Output the [x, y] coordinate of the center of the cell containing the given text.  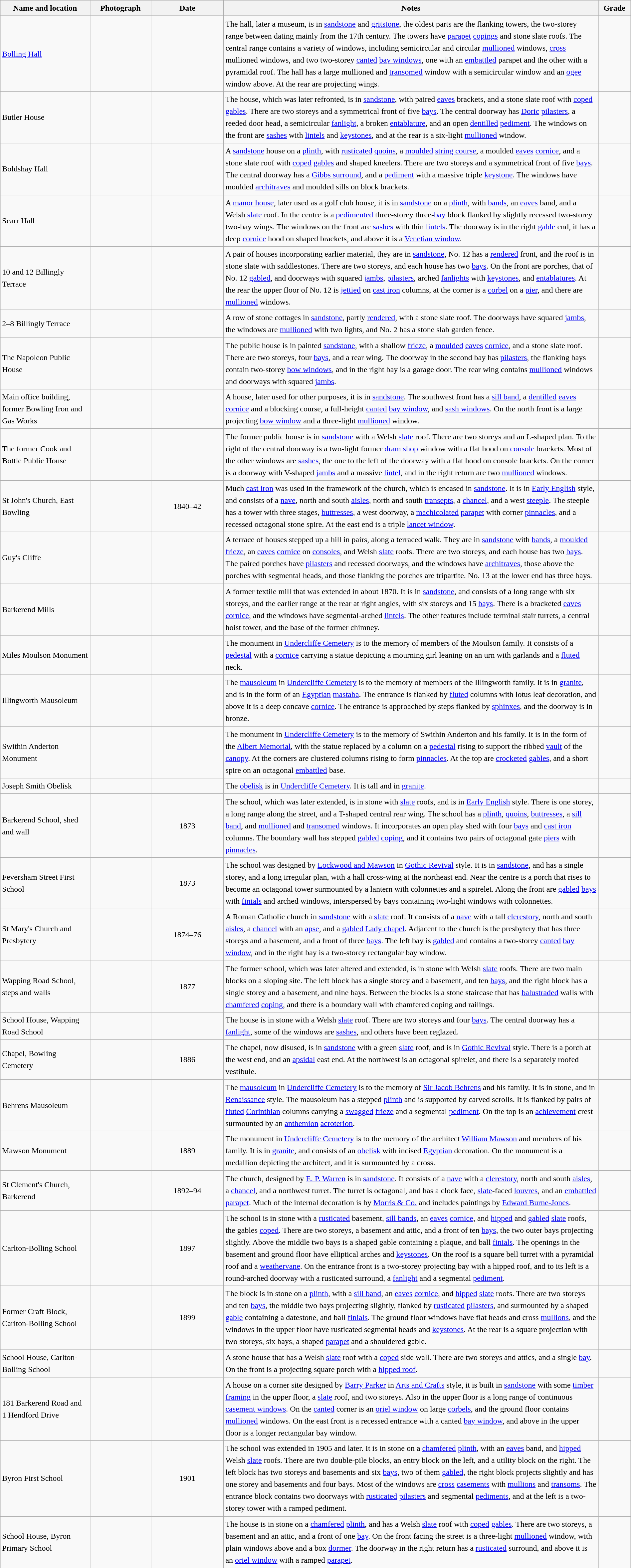
St Clement's Church, Barkerend [45, 1190]
1874–76 [187, 935]
1840–42 [187, 506]
Guy's Cliffe [45, 558]
Notes [411, 8]
Wapping Road School, steps and walls [45, 987]
Barkerend Mills [45, 610]
Behrens Mausoleum [45, 1105]
Bolling Hall [45, 54]
1892–94 [187, 1190]
10 and 12 Billingly Terrace [45, 278]
Byron First School [45, 1478]
Photograph [120, 8]
Mawson Monument [45, 1151]
Joseph Smith Obelisk [45, 786]
1899 [187, 1317]
St John's Church, East Bowling [45, 506]
Carlton-Bolling School [45, 1248]
Barkerend School, shed and wall [45, 825]
1901 [187, 1478]
Grade [614, 8]
Illingworth Mausoleum [45, 701]
Date [187, 8]
Boldshay Hall [45, 169]
Name and location [45, 8]
Feversham Street First School [45, 883]
School House, Carlton-Bolling School [45, 1363]
St Mary's Church and Presbytery [45, 935]
1897 [187, 1248]
1886 [187, 1060]
Butler House [45, 117]
Chapel, Bowling Cemetery [45, 1060]
Swithin Anderton Monument [45, 752]
Scarr Hall [45, 220]
Miles Moulson Monument [45, 655]
Former Craft Block, Carlton-Bolling School [45, 1317]
School House, Wapping Road School [45, 1026]
The obelisk is in Undercliffe Cemetery. It is tall and in granite. [411, 786]
2–8 Billingly Terrace [45, 324]
1877 [187, 987]
The former Cook and Bottle Public House [45, 455]
Main office building, former Bowling Iron and Gas Works [45, 409]
181 Barkerend Road and1 Hendford Drive [45, 1409]
School House, Byron Primary School [45, 1542]
The Napoleon Public House [45, 363]
1889 [187, 1151]
